Determine the (X, Y) coordinate at the center of the cell enclosing the given text.  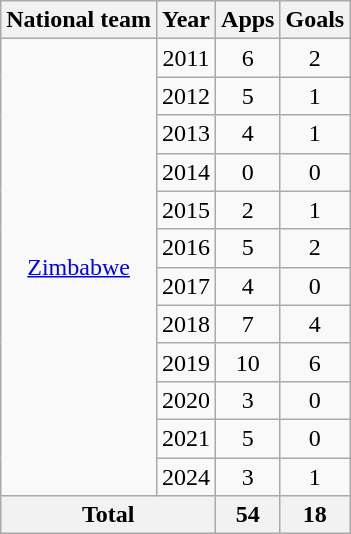
2021 (186, 438)
Year (186, 20)
2012 (186, 96)
18 (315, 515)
National team (79, 20)
2020 (186, 400)
2024 (186, 477)
Goals (315, 20)
2011 (186, 58)
2013 (186, 134)
2019 (186, 362)
2018 (186, 324)
Zimbabwe (79, 268)
2017 (186, 286)
Apps (248, 20)
2016 (186, 248)
10 (248, 362)
7 (248, 324)
54 (248, 515)
2015 (186, 210)
Total (108, 515)
2014 (186, 172)
